Pinpoint the cell where the given text exists, returning its [x, y] midpoint coordinate. 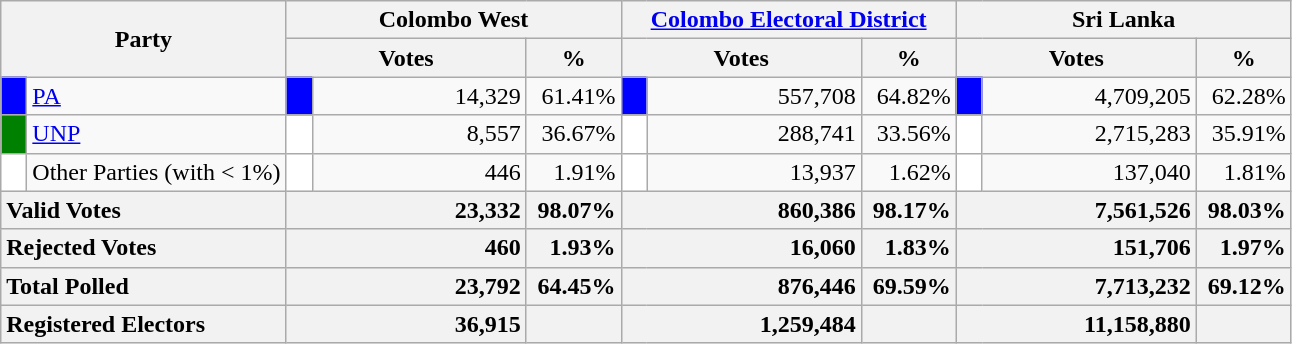
1.93% [574, 248]
557,708 [754, 96]
23,792 [406, 286]
UNP [156, 134]
7,561,526 [1076, 210]
446 [419, 172]
288,741 [754, 134]
11,158,880 [1076, 324]
137,040 [1089, 172]
Party [144, 39]
1.81% [1244, 172]
Other Parties (with < 1%) [156, 172]
64.45% [574, 286]
1.97% [1244, 248]
1.62% [908, 172]
69.59% [908, 286]
4,709,205 [1089, 96]
36.67% [574, 134]
Colombo West [454, 20]
Valid Votes [144, 210]
Rejected Votes [144, 248]
14,329 [419, 96]
61.41% [574, 96]
69.12% [1244, 286]
98.07% [574, 210]
64.82% [908, 96]
1.83% [908, 248]
151,706 [1076, 248]
Colombo Electoral District [788, 20]
PA [156, 96]
860,386 [741, 210]
16,060 [741, 248]
98.03% [1244, 210]
Total Polled [144, 286]
876,446 [741, 286]
2,715,283 [1089, 134]
35.91% [1244, 134]
62.28% [1244, 96]
1.91% [574, 172]
13,937 [754, 172]
8,557 [419, 134]
Sri Lanka [1124, 20]
460 [406, 248]
Registered Electors [144, 324]
1,259,484 [741, 324]
36,915 [406, 324]
7,713,232 [1076, 286]
23,332 [406, 210]
33.56% [908, 134]
98.17% [908, 210]
